Return [x, y] of the center of cell containing provided text 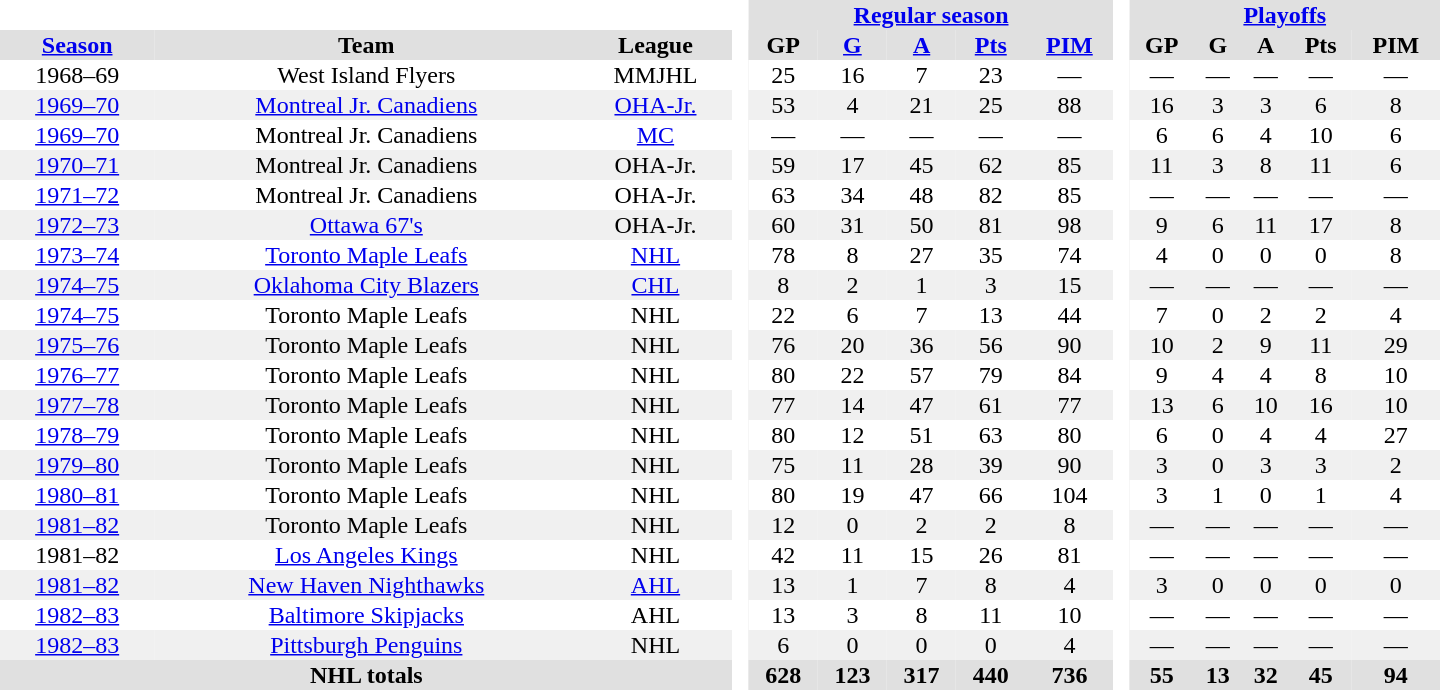
57 [922, 375]
35 [990, 255]
14 [852, 405]
Oklahoma City Blazers [366, 285]
736 [1069, 675]
Team [366, 45]
60 [784, 225]
23 [990, 75]
628 [784, 675]
36 [922, 345]
88 [1069, 105]
Los Angeles Kings [366, 555]
123 [852, 675]
42 [784, 555]
50 [922, 225]
1975–76 [77, 345]
1978–79 [77, 435]
1976–77 [77, 375]
39 [990, 465]
31 [852, 225]
75 [784, 465]
55 [1161, 675]
48 [922, 195]
440 [990, 675]
26 [990, 555]
56 [990, 345]
1980–81 [77, 495]
53 [784, 105]
51 [922, 435]
19 [852, 495]
28 [922, 465]
317 [922, 675]
66 [990, 495]
32 [1266, 675]
98 [1069, 225]
79 [990, 375]
59 [784, 165]
1979–80 [77, 465]
1971–72 [77, 195]
1972–73 [77, 225]
Baltimore Skipjacks [366, 615]
82 [990, 195]
78 [784, 255]
1973–74 [77, 255]
1977–78 [77, 405]
NHL totals [366, 675]
League [655, 45]
104 [1069, 495]
Regular season [932, 15]
MC [655, 135]
94 [1396, 675]
44 [1069, 315]
New Haven Nighthawks [366, 585]
Playoffs [1284, 15]
74 [1069, 255]
61 [990, 405]
Season [77, 45]
Pittsburgh Penguins [366, 645]
29 [1396, 345]
CHL [655, 285]
76 [784, 345]
West Island Flyers [366, 75]
84 [1069, 375]
1970–71 [77, 165]
MMJHL [655, 75]
21 [922, 105]
Ottawa 67's [366, 225]
20 [852, 345]
62 [990, 165]
1968–69 [77, 75]
34 [852, 195]
